For the text-containing cell, return its midpoint in [X, Y] coordinate format. 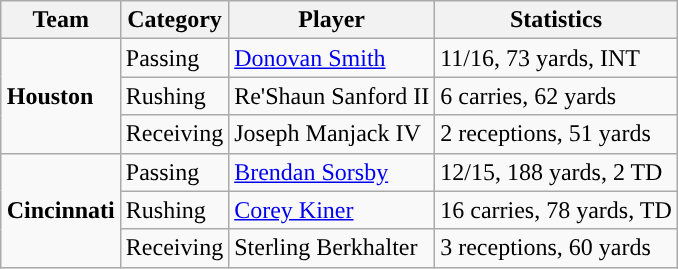
Corey Kiner [332, 210]
Joseph Manjack IV [332, 134]
6 carries, 62 yards [556, 96]
Donovan Smith [332, 58]
Cincinnati [60, 210]
Sterling Berkhalter [332, 248]
16 carries, 78 yards, TD [556, 210]
Team [60, 20]
Brendan Sorsby [332, 172]
Statistics [556, 20]
Re'Shaun Sanford II [332, 96]
11/16, 73 yards, INT [556, 58]
12/15, 188 yards, 2 TD [556, 172]
3 receptions, 60 yards [556, 248]
2 receptions, 51 yards [556, 134]
Houston [60, 96]
Player [332, 20]
Category [174, 20]
